Return the (X, Y) coordinate for the center point of the cell that contains the specified text.  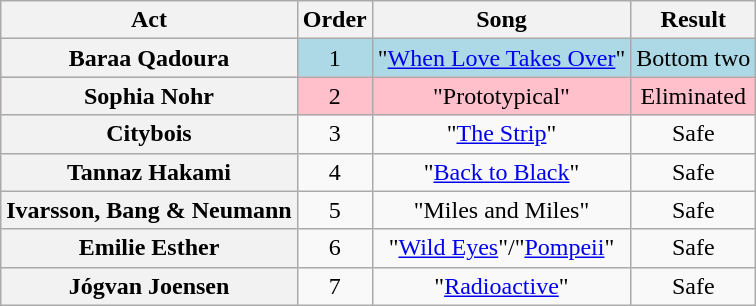
Citybois (149, 134)
Result (694, 20)
"The Strip" (501, 134)
Act (149, 20)
"Prototypical" (501, 96)
Order (334, 20)
Sophia Nohr (149, 96)
Ivarsson, Bang & Neumann (149, 210)
Song (501, 20)
"Back to Black" (501, 172)
3 (334, 134)
Eliminated (694, 96)
Baraa Qadoura (149, 58)
"Wild Eyes"/"Pompeii" (501, 248)
7 (334, 286)
"Miles and Miles" (501, 210)
1 (334, 58)
Tannaz Hakami (149, 172)
Bottom two (694, 58)
"When Love Takes Over" (501, 58)
2 (334, 96)
Jógvan Joensen (149, 286)
4 (334, 172)
5 (334, 210)
Emilie Esther (149, 248)
"Radioactive" (501, 286)
6 (334, 248)
